Scan for the cell matching the given text and deliver its (X, Y) coordinate at center. 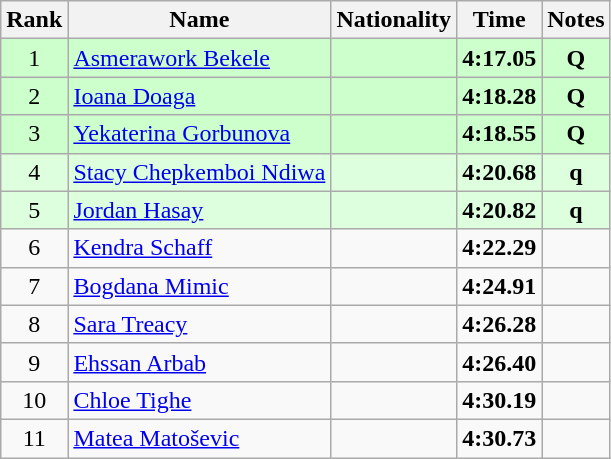
4:18.55 (500, 134)
Chloe Tighe (200, 400)
4:20.68 (500, 172)
2 (34, 96)
Bogdana Mimic (200, 286)
4:30.73 (500, 438)
Name (200, 20)
1 (34, 58)
11 (34, 438)
4:17.05 (500, 58)
Asmerawork Bekele (200, 58)
3 (34, 134)
6 (34, 248)
4:30.19 (500, 400)
Sara Treacy (200, 324)
Notes (576, 20)
Ehssan Arbab (200, 362)
Jordan Hasay (200, 210)
Time (500, 20)
4:26.40 (500, 362)
Yekaterina Gorbunova (200, 134)
Nationality (394, 20)
4:20.82 (500, 210)
4:24.91 (500, 286)
Stacy Chepkemboi Ndiwa (200, 172)
Rank (34, 20)
8 (34, 324)
7 (34, 286)
Ioana Doaga (200, 96)
4:22.29 (500, 248)
5 (34, 210)
4:26.28 (500, 324)
10 (34, 400)
Matea Matoševic (200, 438)
4:18.28 (500, 96)
Kendra Schaff (200, 248)
4 (34, 172)
9 (34, 362)
